Determine the (x, y) coordinate at the center of the cell enclosing the given text.  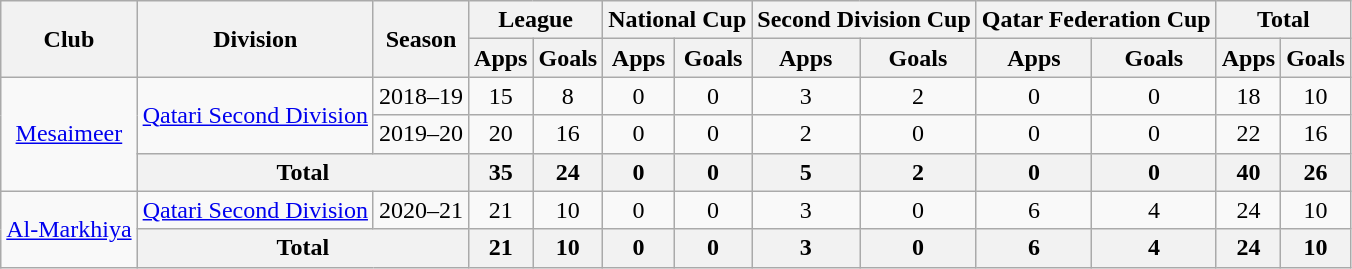
Club (69, 39)
Second Division Cup (864, 20)
35 (501, 172)
National Cup (678, 20)
26 (1316, 172)
Al-Markhiya (69, 229)
2020–21 (420, 210)
5 (806, 172)
Qatar Federation Cup (1096, 20)
Division (255, 39)
Season (420, 39)
8 (568, 96)
2018–19 (420, 96)
League (536, 20)
40 (1248, 172)
Mesaimeer (69, 134)
15 (501, 96)
18 (1248, 96)
20 (501, 134)
22 (1248, 134)
2019–20 (420, 134)
